From the cell containing the given text, extract its center point as (x, y) coordinate. 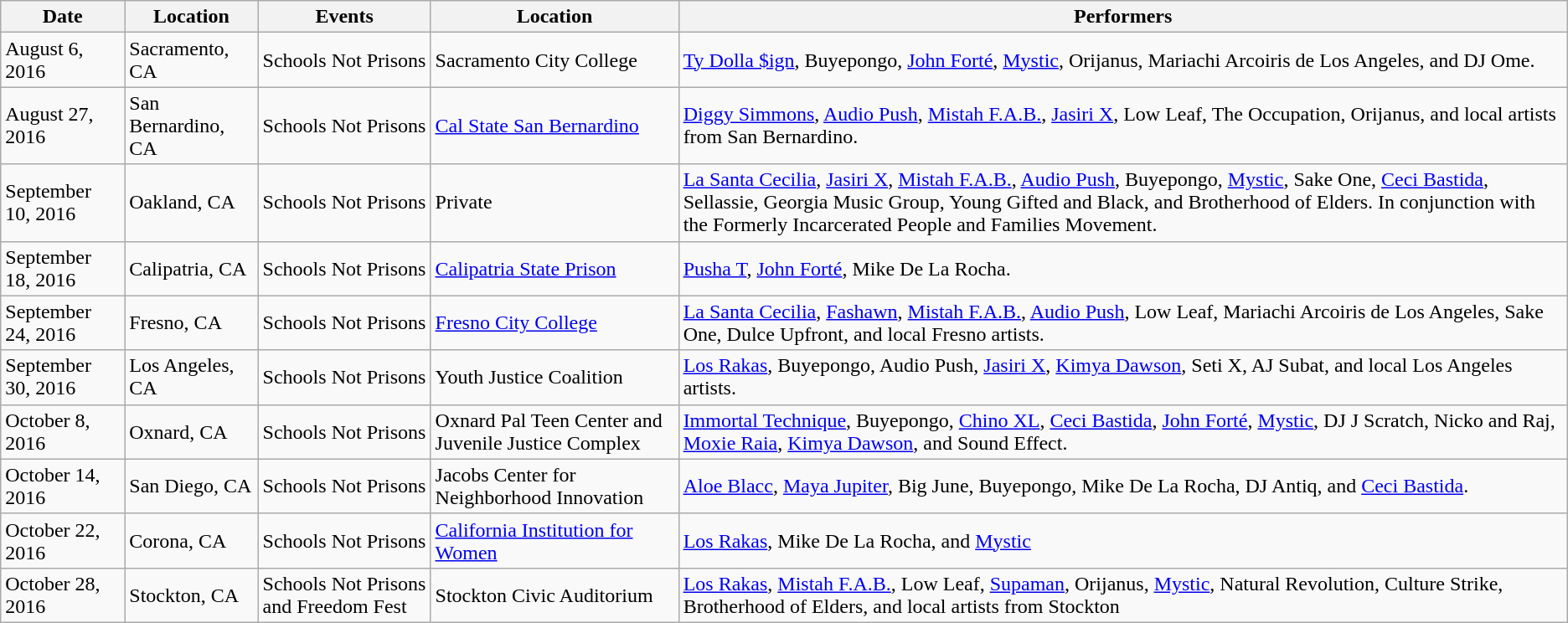
Sacramento City College (554, 60)
Date (63, 17)
Fresno, CA (191, 323)
San Diego, CA (191, 486)
September 30, 2016 (63, 377)
Stockton Civic Auditorium (554, 595)
California Institution for Women (554, 541)
October 28, 2016 (63, 595)
August 27, 2016 (63, 126)
San Bernardino, CA (191, 126)
October 22, 2016 (63, 541)
Sacramento, CA (191, 60)
Private (554, 203)
Schools Not Prisons and Freedom Fest (344, 595)
Jacobs Center for Neighborhood Innovation (554, 486)
October 8, 2016 (63, 432)
Los Angeles, CA (191, 377)
Pusha T, John Forté, Mike De La Rocha. (1122, 268)
Events (344, 17)
Immortal Technique, Buyepongo, Chino XL, Ceci Bastida, John Forté, Mystic, DJ J Scratch, Nicko and Raj, Moxie Raia, Kimya Dawson, and Sound Effect. (1122, 432)
Youth Justice Coalition (554, 377)
Fresno City College (554, 323)
Los Rakas, Mike De La Rocha, and Mystic (1122, 541)
Ty Dolla $ign, Buyepongo, John Forté, Mystic, Orijanus, Mariachi Arcoiris de Los Angeles, and DJ Ome. (1122, 60)
Oxnard, CA (191, 432)
Stockton, CA (191, 595)
Calipatria State Prison (554, 268)
La Santa Cecilia, Fashawn, Mistah F.A.B., Audio Push, Low Leaf, Mariachi Arcoiris de Los Angeles, Sake One, Dulce Upfront, and local Fresno artists. (1122, 323)
Cal State San Bernardino (554, 126)
September 18, 2016 (63, 268)
September 24, 2016 (63, 323)
October 14, 2016 (63, 486)
Los Rakas, Buyepongo, Audio Push, Jasiri X, Kimya Dawson, Seti X, AJ Subat, and local Los Angeles artists. (1122, 377)
Performers (1122, 17)
Diggy Simmons, Audio Push, Mistah F.A.B., Jasiri X, Low Leaf, The Occupation, Orijanus, and local artists from San Bernardino. (1122, 126)
Corona, CA (191, 541)
Oxnard Pal Teen Center and Juvenile Justice Complex (554, 432)
Oakland, CA (191, 203)
Aloe Blacc, Maya Jupiter, Big June, Buyepongo, Mike De La Rocha, DJ Antiq, and Ceci Bastida. (1122, 486)
September 10, 2016 (63, 203)
Calipatria, CA (191, 268)
August 6, 2016 (63, 60)
